Determine the (X, Y) coordinate at the center of the cell enclosing the given text.  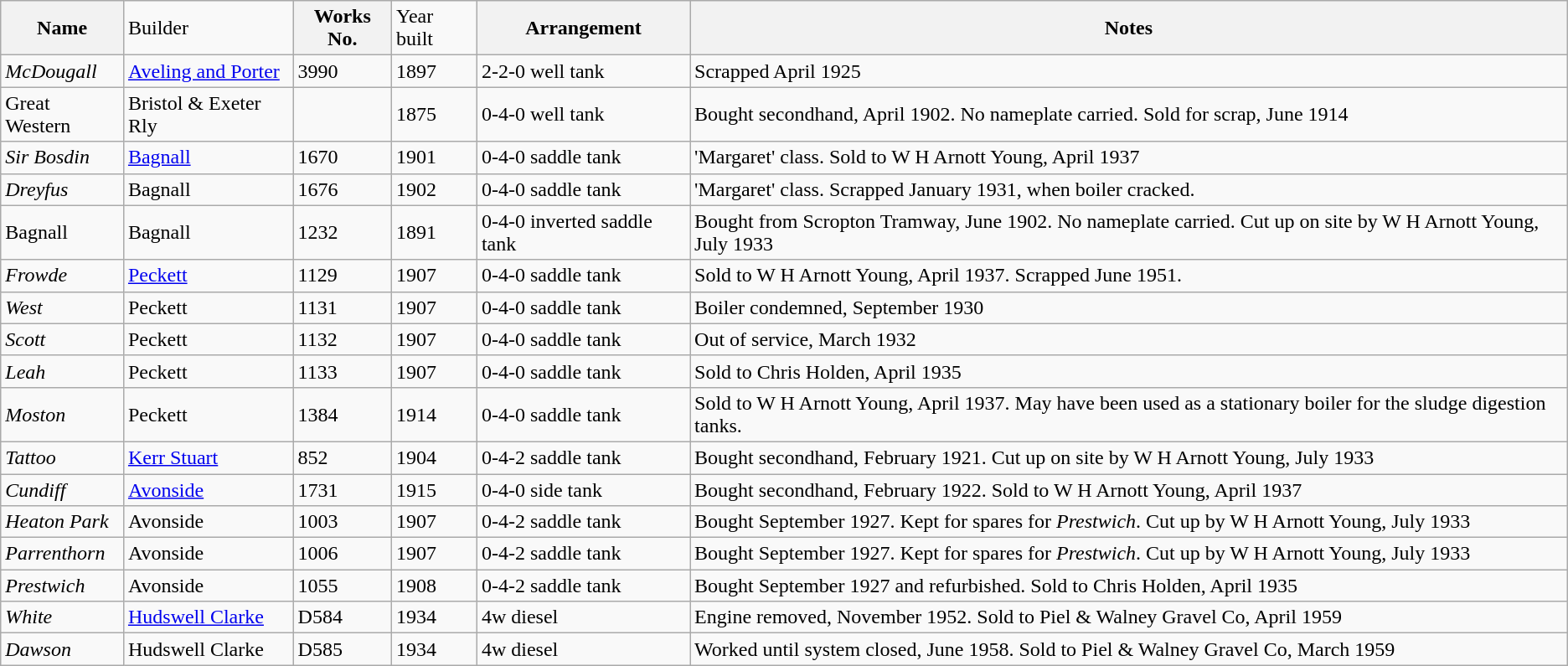
Bought secondhand, February 1922. Sold to W H Arnott Young, April 1937 (1129, 490)
1908 (434, 586)
Heaton Park (62, 522)
Kerr Stuart (208, 457)
1731 (342, 490)
Dawson (62, 649)
D584 (342, 617)
852 (342, 457)
Bought secondhand, April 1902. No nameplate carried. Sold for scrap, June 1914 (1129, 114)
1904 (434, 457)
'Margaret' class. Sold to W H Arnott Young, April 1937 (1129, 157)
1232 (342, 233)
'Margaret' class. Scrapped January 1931, when boiler cracked. (1129, 189)
White (62, 617)
1384 (342, 414)
Sold to W H Arnott Young, April 1937. Scrapped June 1951. (1129, 276)
Engine removed, November 1952. Sold to Piel & Walney Gravel Co, April 1959 (1129, 617)
Bought secondhand, February 1921. Cut up on site by W H Arnott Young, July 1933 (1129, 457)
1129 (342, 276)
1901 (434, 157)
Tattoo (62, 457)
1132 (342, 339)
Works No. (342, 28)
Bought from Scropton Tramway, June 1902. No nameplate carried. Cut up on site by W H Arnott Young, July 1933 (1129, 233)
Name (62, 28)
1875 (434, 114)
Bought September 1927 and refurbished. Sold to Chris Holden, April 1935 (1129, 586)
Sold to W H Arnott Young, April 1937. May have been used as a stationary boiler for the sludge digestion tanks. (1129, 414)
0-4-0 side tank (583, 490)
Cundiff (62, 490)
1897 (434, 71)
0-4-0 well tank (583, 114)
Year built (434, 28)
McDougall (62, 71)
0-4-0 inverted saddle tank (583, 233)
Bristol & Exeter Rly (208, 114)
Leah (62, 371)
Moston (62, 414)
3990 (342, 71)
1670 (342, 157)
Out of service, March 1932 (1129, 339)
1055 (342, 586)
Sold to Chris Holden, April 1935 (1129, 371)
1891 (434, 233)
Great Western (62, 114)
Prestwich (62, 586)
1006 (342, 554)
1133 (342, 371)
Aveling and Porter (208, 71)
1914 (434, 414)
Scrapped April 1925 (1129, 71)
Builder (208, 28)
1131 (342, 307)
West (62, 307)
1003 (342, 522)
D585 (342, 649)
Parrenthorn (62, 554)
Sir Bosdin (62, 157)
Worked until system closed, June 1958. Sold to Piel & Walney Gravel Co, March 1959 (1129, 649)
Dreyfus (62, 189)
Frowde (62, 276)
2-2-0 well tank (583, 71)
Boiler condemned, September 1930 (1129, 307)
1676 (342, 189)
1902 (434, 189)
1915 (434, 490)
Arrangement (583, 28)
Scott (62, 339)
Notes (1129, 28)
